From the cell containing the given text, extract its center point as [X, Y] coordinate. 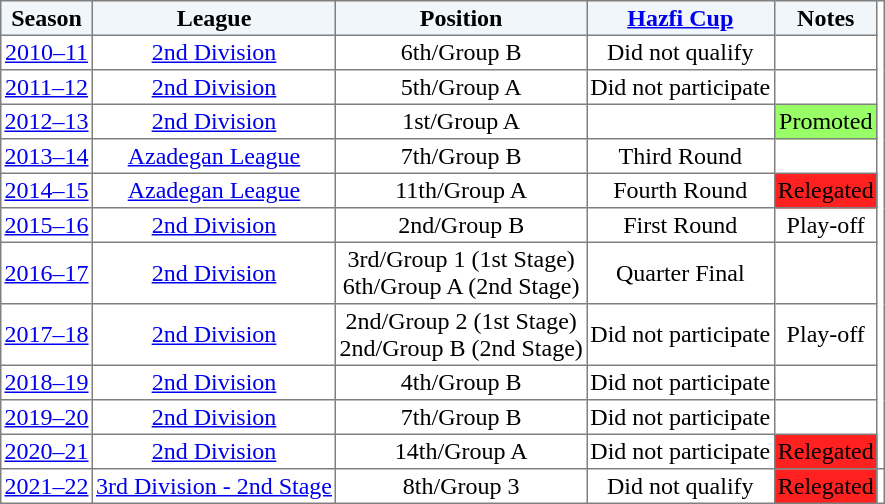
First Round [680, 225]
5th/Group A [462, 87]
2013–14 [47, 156]
Quarter Final [680, 273]
Promoted [826, 121]
2019–20 [47, 417]
3rd Division - 2nd Stage [214, 486]
2020–21 [47, 451]
2nd/Group 2 (1st Stage)2nd/Group B (2nd Stage) [462, 335]
14th/Group A [462, 451]
11th/Group A [462, 190]
2011–12 [47, 87]
2018–19 [47, 382]
2012–13 [47, 121]
8th/Group 3 [462, 486]
2016–17 [47, 273]
Position [462, 18]
2021–22 [47, 486]
Notes [826, 18]
6th/Group B [462, 52]
2010–11 [47, 52]
1st/Group A [462, 121]
4th/Group B [462, 382]
League [214, 18]
3rd/Group 1 (1st Stage)6th/Group A (2nd Stage) [462, 273]
Third Round [680, 156]
Fourth Round [680, 190]
2017–18 [47, 335]
Season [47, 18]
2014–15 [47, 190]
Hazfi Cup [680, 18]
2015–16 [47, 225]
2nd/Group B [462, 225]
